Extract the [X, Y] coordinate from the center of the cell holding the provided text.  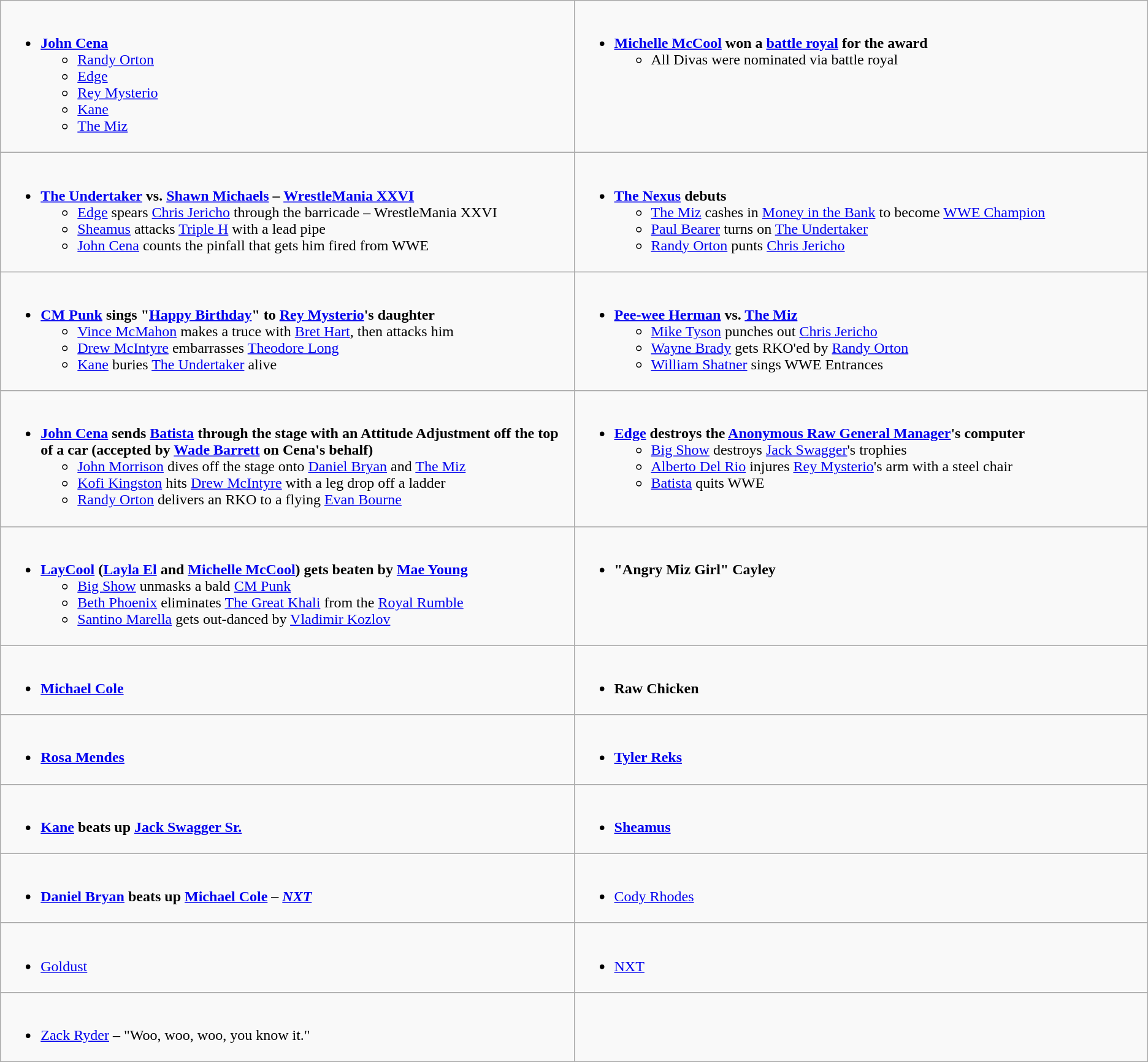
Kane beats up Jack Swagger Sr. [287, 818]
NXT [861, 957]
Pee-wee Herman vs. The MizMike Tyson punches out Chris JerichoWayne Brady gets RKO'ed by Randy OrtonWilliam Shatner sings WWE Entrances [861, 331]
Goldust [287, 957]
"Angry Miz Girl" Cayley [861, 586]
Michael Cole [287, 680]
Daniel Bryan beats up Michael Cole – NXT [287, 888]
Michelle McCool won a battle royal for the awardAll Divas were nominated via battle royal [861, 77]
The Nexus debutsThe Miz cashes in Money in the Bank to become WWE ChampionPaul Bearer turns on The UndertakerRandy Orton punts Chris Jericho [861, 212]
Sheamus [861, 818]
Tyler Reks [861, 750]
Raw Chicken [861, 680]
Rosa Mendes [287, 750]
Cody Rhodes [861, 888]
Zack Ryder – "Woo, woo, woo, you know it." [287, 1027]
John CenaRandy OrtonEdgeRey MysterioKaneThe Miz [287, 77]
